For the text-containing cell, return its midpoint in (X, Y) coordinate format. 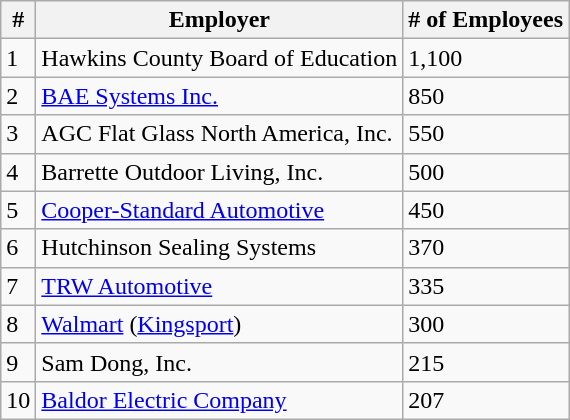
335 (486, 286)
7 (18, 286)
Barrette Outdoor Living, Inc. (220, 172)
Walmart (Kingsport) (220, 324)
BAE Systems Inc. (220, 96)
Sam Dong, Inc. (220, 362)
5 (18, 210)
Employer (220, 20)
550 (486, 134)
850 (486, 96)
6 (18, 248)
450 (486, 210)
# of Employees (486, 20)
370 (486, 248)
3 (18, 134)
207 (486, 400)
500 (486, 172)
AGC Flat Glass North America, Inc. (220, 134)
TRW Automotive (220, 286)
Hutchinson Sealing Systems (220, 248)
8 (18, 324)
Baldor Electric Company (220, 400)
Hawkins County Board of Education (220, 58)
4 (18, 172)
# (18, 20)
9 (18, 362)
2 (18, 96)
Cooper-Standard Automotive (220, 210)
215 (486, 362)
1,100 (486, 58)
300 (486, 324)
10 (18, 400)
1 (18, 58)
